Find where the given text appears and provide that cell's center as [X, Y] coordinate. 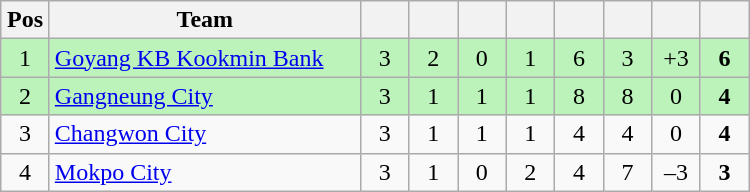
Changwon City [204, 134]
Gangneung City [204, 96]
–3 [676, 172]
Mokpo City [204, 172]
Pos [26, 20]
Goyang KB Kookmin Bank [204, 58]
Team [204, 20]
7 [628, 172]
+3 [676, 58]
